Detect which cell encompasses the target text, then output its [X, Y] center coordinate. 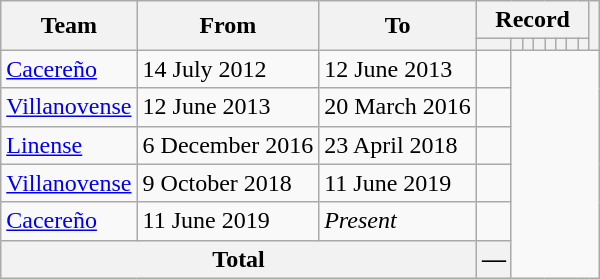
6 December 2016 [228, 145]
14 July 2012 [228, 69]
23 April 2018 [398, 145]
Record [532, 20]
— [494, 259]
9 October 2018 [228, 183]
Total [239, 259]
Linense [69, 145]
Present [398, 221]
From [228, 26]
Team [69, 26]
20 March 2016 [398, 107]
To [398, 26]
